Search for the cell housing the specified text and yield its (x, y) center coordinate. 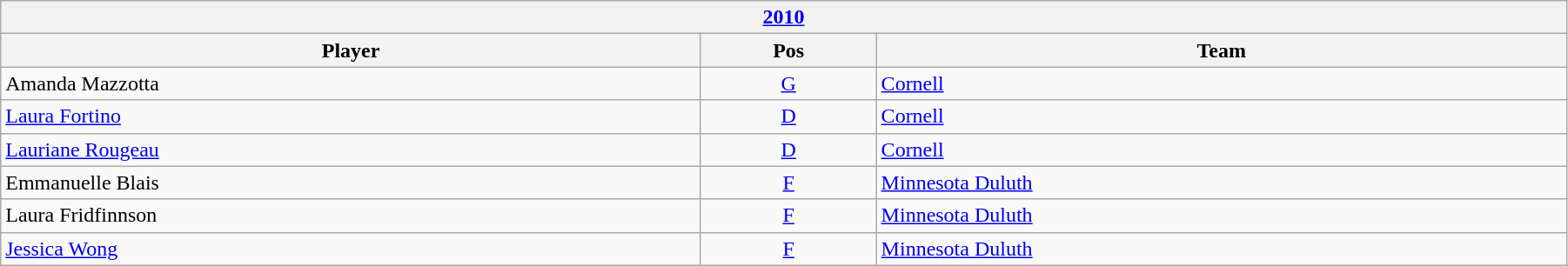
Jessica Wong (352, 249)
Lauriane Rougeau (352, 150)
2010 (784, 17)
Amanda Mazzotta (352, 83)
Emmanuelle Blais (352, 183)
Player (352, 50)
Laura Fortino (352, 116)
G (788, 83)
Pos (788, 50)
Laura Fridfinnson (352, 216)
Team (1222, 50)
